From the cell containing the given text, extract its center point as [X, Y] coordinate. 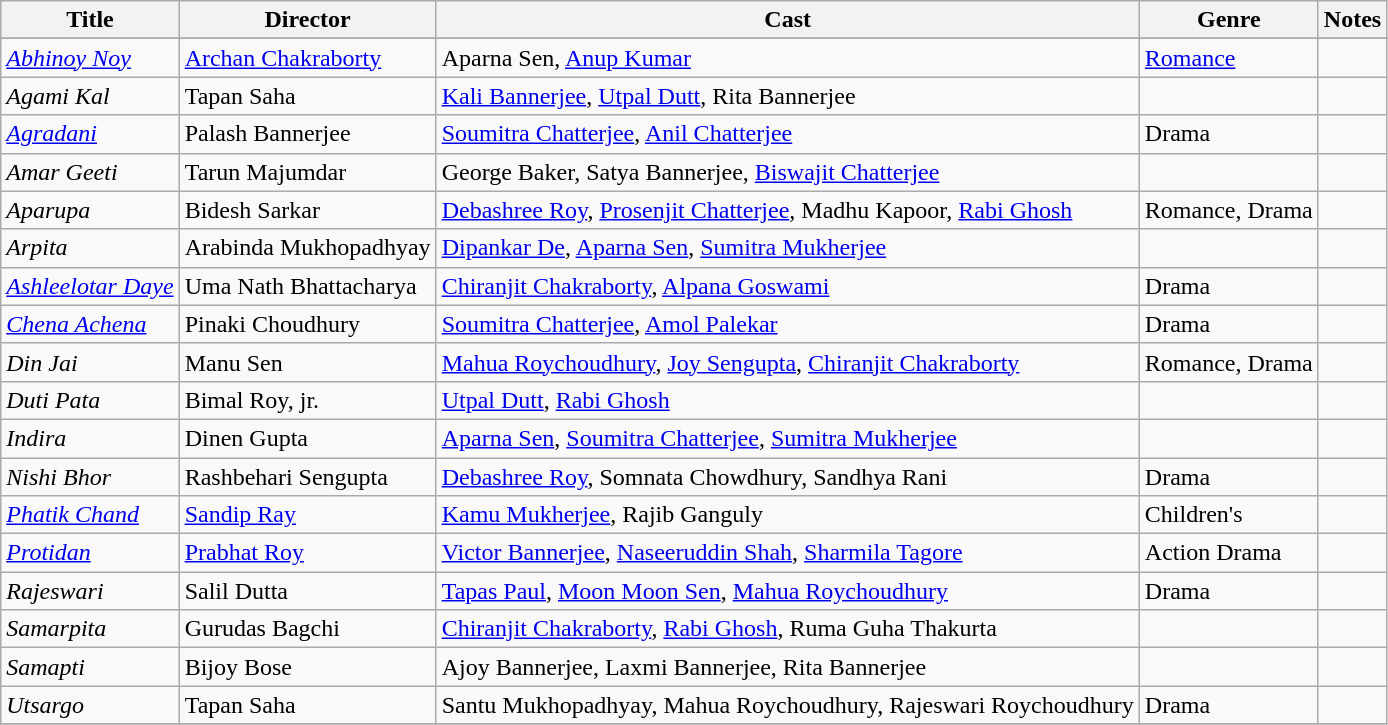
Victor Bannerjee, Naseeruddin Shah, Sharmila Tagore [788, 553]
Kali Bannerjee, Utpal Dutt, Rita Bannerjee [788, 96]
Arpita [90, 248]
Aparupa [90, 210]
Bidesh Sarkar [308, 210]
Tapas Paul, Moon Moon Sen, Mahua Roychoudhury [788, 591]
Salil Dutta [308, 591]
Bimal Roy, jr. [308, 400]
Title [90, 20]
Utsargo [90, 705]
Rajeswari [90, 591]
Ajoy Bannerjee, Laxmi Bannerjee, Rita Bannerjee [788, 667]
Nishi Bhor [90, 477]
Dipankar De, Aparna Sen, Sumitra Mukherjee [788, 248]
Romance [1228, 58]
Notes [1352, 20]
Tarun Majumdar [308, 172]
Soumitra Chatterjee, Amol Palekar [788, 324]
Din Jai [90, 362]
Samapti [90, 667]
Kamu Mukherjee, Rajib Ganguly [788, 515]
Aparna Sen, Anup Kumar [788, 58]
Soumitra Chatterjee, Anil Chatterjee [788, 134]
Director [308, 20]
Debashree Roy, Prosenjit Chatterjee, Madhu Kapoor, Rabi Ghosh [788, 210]
Archan Chakraborty [308, 58]
George Baker, Satya Bannerjee, Biswajit Chatterjee [788, 172]
Santu Mukhopadhyay, Mahua Roychoudhury, Rajeswari Roychoudhury [788, 705]
Chiranjit Chakraborty, Alpana Goswami [788, 286]
Rashbehari Sengupta [308, 477]
Phatik Chand [90, 515]
Mahua Roychoudhury, Joy Sengupta, Chiranjit Chakraborty [788, 362]
Manu Sen [308, 362]
Cast [788, 20]
Action Drama [1228, 553]
Aparna Sen, Soumitra Chatterjee, Sumitra Mukherjee [788, 438]
Debashree Roy, Somnata Chowdhury, Sandhya Rani [788, 477]
Samarpita [90, 629]
Palash Bannerjee [308, 134]
Genre [1228, 20]
Bijoy Bose [308, 667]
Utpal Dutt, Rabi Ghosh [788, 400]
Amar Geeti [90, 172]
Pinaki Choudhury [308, 324]
Agradani [90, 134]
Duti Pata [90, 400]
Chena Achena [90, 324]
Chiranjit Chakraborty, Rabi Ghosh, Ruma Guha Thakurta [788, 629]
Agami Kal [90, 96]
Protidan [90, 553]
Uma Nath Bhattacharya [308, 286]
Sandip Ray [308, 515]
Arabinda Mukhopadhyay [308, 248]
Prabhat Roy [308, 553]
Indira [90, 438]
Children's [1228, 515]
Dinen Gupta [308, 438]
Gurudas Bagchi [308, 629]
Abhinoy Noy [90, 58]
Ashleelotar Daye [90, 286]
